Return the (x, y) coordinate for the center point of the cell that contains the specified text.  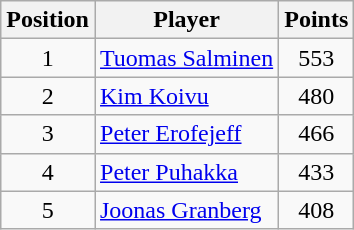
Points (316, 20)
Position (48, 20)
Peter Puhakka (186, 172)
Peter Erofejeff (186, 134)
408 (316, 210)
480 (316, 96)
1 (48, 58)
553 (316, 58)
433 (316, 172)
466 (316, 134)
Joonas Granberg (186, 210)
4 (48, 172)
Tuomas Salminen (186, 58)
Player (186, 20)
3 (48, 134)
2 (48, 96)
Kim Koivu (186, 96)
5 (48, 210)
